From the cell containing the given text, extract its center point as [X, Y] coordinate. 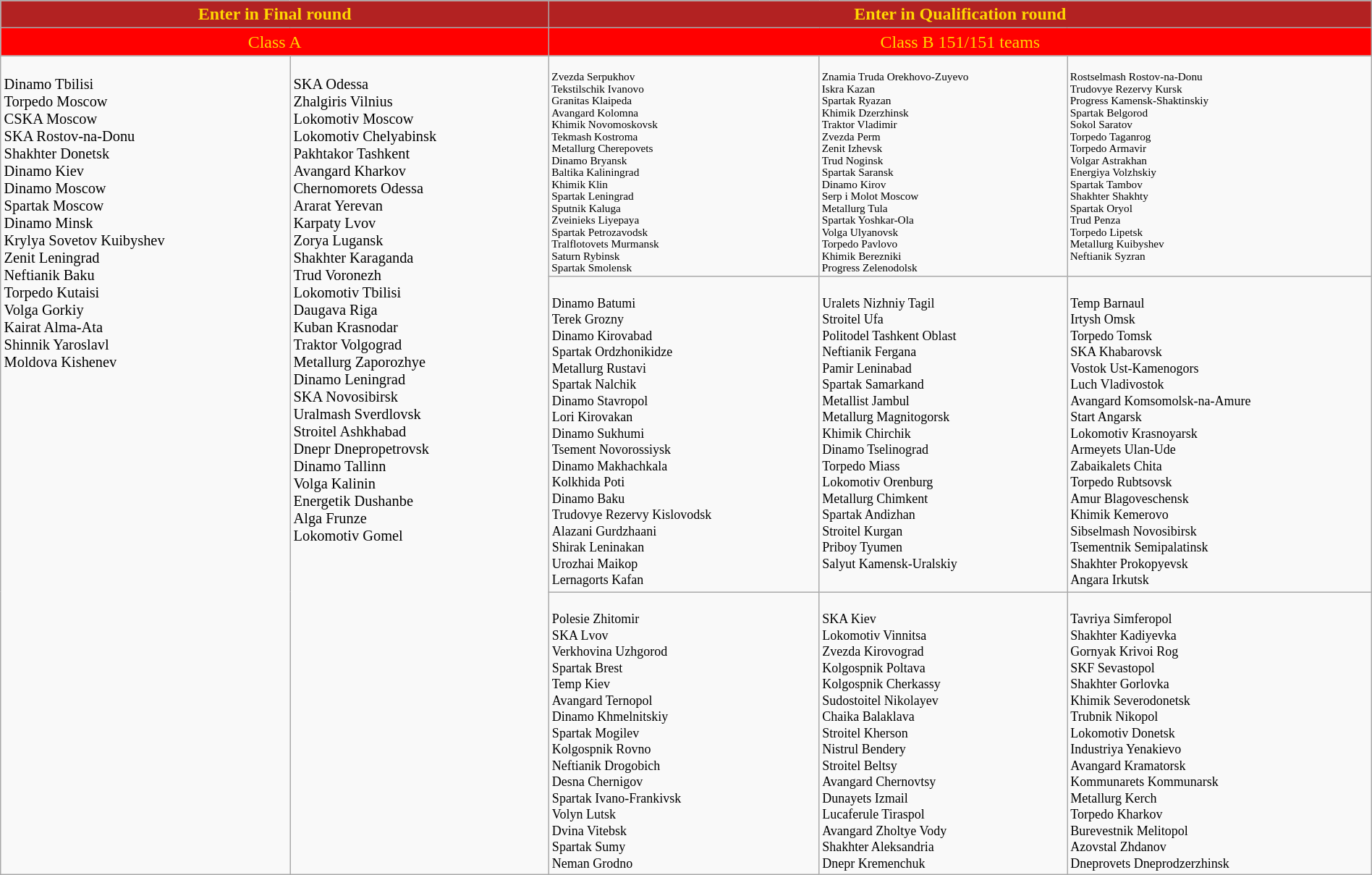
Enter in Final round [275, 14]
Class B 151/151 teams [961, 42]
Class A [275, 42]
Enter in Qualification round [961, 14]
